Return the [X, Y] coordinate for the center point of the cell that contains the specified text.  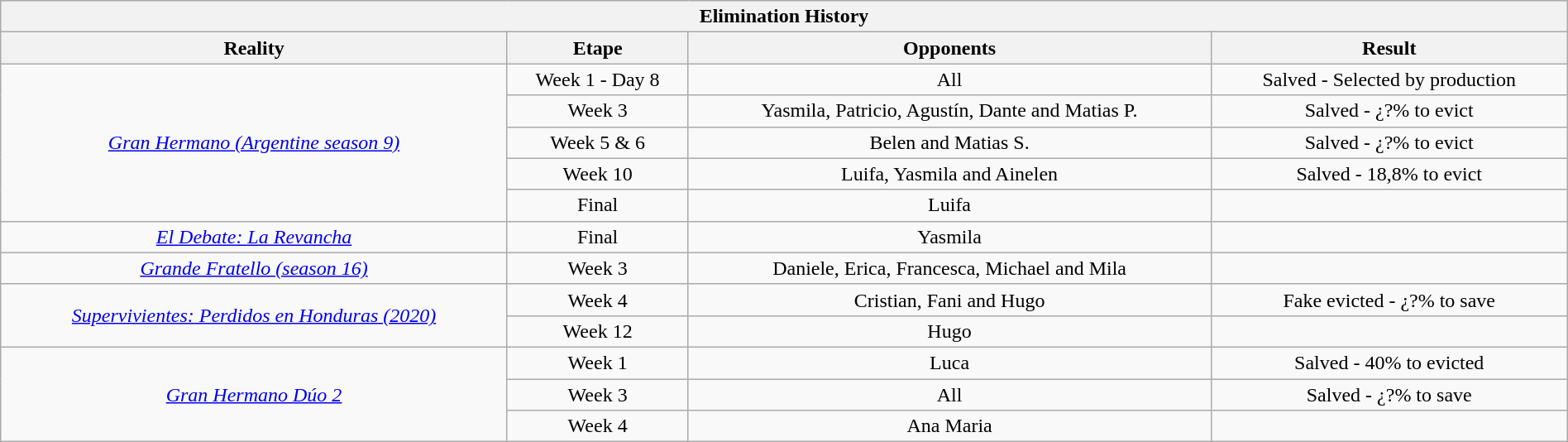
Opponents [949, 48]
Cristian, Fani and Hugo [949, 300]
Week 12 [597, 331]
Salved - ¿?% to save [1389, 395]
Reality [255, 48]
Week 1 - Day 8 [597, 79]
Supervivientes: Perdidos en Honduras (2020) [255, 315]
Week 5 & 6 [597, 142]
Week 1 [597, 363]
Week 10 [597, 174]
Daniele, Erica, Francesca, Michael and Mila [949, 268]
El Debate: La Revancha [255, 237]
Salved - Selected by production [1389, 79]
Luifa [949, 205]
Salved - 18,8% to evict [1389, 174]
Belen and Matias S. [949, 142]
Luca [949, 363]
Luifa, Yasmila and Ainelen [949, 174]
Ana Maria [949, 426]
Fake evicted - ¿?% to save [1389, 300]
Etape [597, 48]
Result [1389, 48]
Yasmila [949, 237]
Salved - 40% to evicted [1389, 363]
Yasmila, Patricio, Agustín, Dante and Matias P. [949, 111]
Gran Hermano Dúo 2 [255, 394]
Hugo [949, 331]
Grande Fratello (season 16) [255, 268]
Elimination History [784, 17]
Gran Hermano (Argentine season 9) [255, 142]
